Return (X, Y) of the center of cell containing provided text 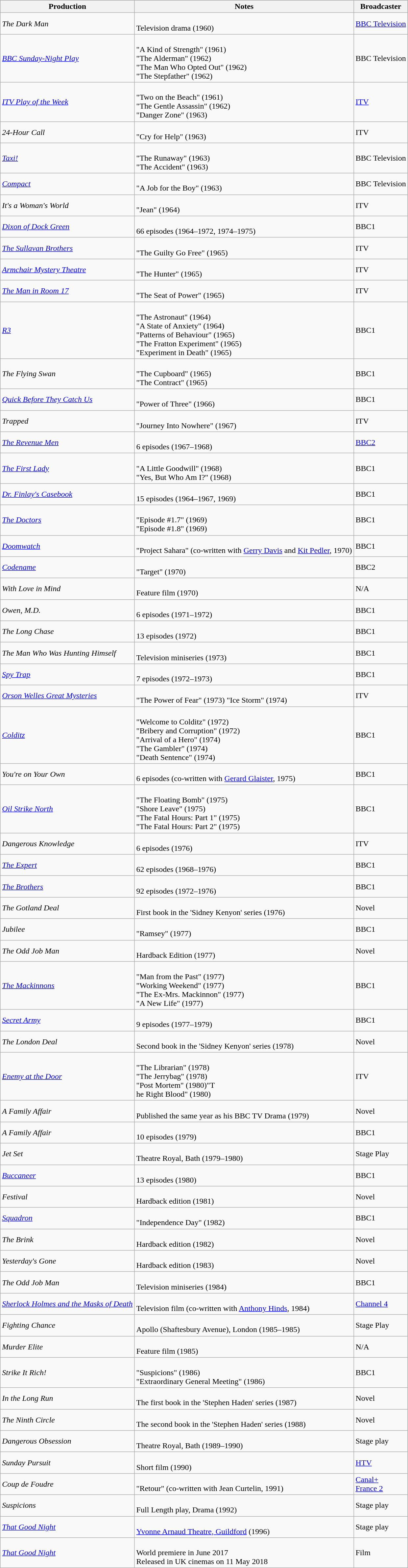
6 episodes (1967–1968) (244, 442)
66 episodes (1964–1972, 1974–1975) (244, 226)
Production (67, 7)
"Project Sahara" (co-written with Gerry Davis and Kit Pedler, 1970) (244, 546)
Squadron (67, 1218)
13 episodes (1972) (244, 631)
It's a Woman's World (67, 205)
62 episodes (1968–1976) (244, 865)
Suspicions (67, 1505)
Film (381, 1553)
Orson Welles Great Mysteries (67, 696)
HTV (381, 1463)
Dixon of Dock Green (67, 226)
Yesterday's Gone (67, 1261)
"Ramsey" (1977) (244, 929)
24-Hour Call (67, 132)
Yvonne Arnaud Theatre, Guildford (1996) (244, 1527)
World premiere in June 2017Released in UK cinemas on 11 May 2018 (244, 1553)
Buccaneer (67, 1175)
Quick Before They Catch Us (67, 400)
Murder Elite (67, 1347)
Sherlock Holmes and the Masks of Death (67, 1304)
Festival (67, 1197)
92 episodes (1972–1976) (244, 887)
Notes (244, 7)
Armchair Mystery Theatre (67, 269)
ITV Play of the Week (67, 102)
Sunday Pursuit (67, 1463)
Television film (co-written with Anthony Hinds, 1984) (244, 1304)
The Doctors (67, 520)
BBC Sunday-Night Play (67, 58)
Colditz (67, 735)
6 episodes (1971–1972) (244, 610)
The Gotland Deal (67, 908)
"Retour" (co-written with Jean Curtelin, 1991) (244, 1484)
Short film (1990) (244, 1463)
"A Little Goodwill" (1968)"Yes, But Who Am I?" (1968) (244, 468)
The Expert (67, 865)
"A Job for the Boy" (1963) (244, 184)
Owen, M.D. (67, 610)
The First Lady (67, 468)
"Welcome to Colditz" (1972)"Bribery and Corruption" (1972)"Arrival of a Hero" (1974)"The Gambler" (1974)"Death Sentence" (1974) (244, 735)
With Love in Mind (67, 588)
Spy Trap (67, 674)
Feature film (1970) (244, 588)
Theatre Royal, Bath (1989–1990) (244, 1441)
Channel 4 (381, 1304)
Jet Set (67, 1154)
The Long Chase (67, 631)
The Brothers (67, 887)
Hardback Edition (1977) (244, 951)
Secret Army (67, 1020)
Dr. Finlay's Casebook (67, 494)
The Revenue Men (67, 442)
9 episodes (1977–1979) (244, 1020)
Television miniseries (1973) (244, 653)
"The Astronaut" (1964)"A State of Anxiety" (1964)"Patterns of Behaviour" (1965)"The Fratton Experiment" (1965)"Experiment in Death" (1965) (244, 330)
Theatre Royal, Bath (1979–1980) (244, 1154)
"Suspicions" (1986)"Extraordinary General Meeting" (1986) (244, 1372)
"The Librarian" (1978)"The Jerrybag" (1978)"Post Mortem" (1980)"The Right Blood" (1980) (244, 1076)
Television drama (1960) (244, 24)
The Brink (67, 1240)
"The Floating Bomb" (1975)"Shore Leave" (1975)"The Fatal Hours: Part 1" (1975)"The Fatal Hours: Part 2" (1975) (244, 809)
10 episodes (1979) (244, 1132)
"Power of Three" (1966) (244, 400)
Dangerous Knowledge (67, 844)
"The Runaway" (1963)"The Accident" (1963) (244, 158)
"Man from the Past" (1977)"Working Weekend" (1977)"The Ex-Mrs. Mackinnon" (1977)"A New Life" (1977) (244, 985)
The Man in Room 17 (67, 291)
Strike It Rich! (67, 1372)
13 episodes (1980) (244, 1175)
15 episodes (1964–1967, 1969) (244, 494)
"The Seat of Power" (1965) (244, 291)
"Episode #1.7" (1969)"Episode #1.8" (1969) (244, 520)
6 episodes (co-written with Gerard Glaister, 1975) (244, 774)
"Jean" (1964) (244, 205)
The Sullavan Brothers (67, 248)
"Two on the Beach" (1961)"The Gentle Assassin" (1962)"Danger Zone" (1963) (244, 102)
Hardback edition (1983) (244, 1261)
"Journey Into Nowhere" (1967) (244, 421)
Codename (67, 567)
"A Kind of Strength" (1961)"The Alderman" (1962)"The Man Who Opted Out" (1962)"The Stepfather" (1962) (244, 58)
Canal+France 2 (381, 1484)
Second book in the 'Sidney Kenyon' series (1978) (244, 1041)
The Mackinnons (67, 985)
Oil Strike North (67, 809)
The Dark Man (67, 24)
Hardback edition (1981) (244, 1197)
Published the same year as his BBC TV Drama (1979) (244, 1111)
Hardback edition (1982) (244, 1240)
Television miniseries (1984) (244, 1282)
Taxi! (67, 158)
The Flying Swan (67, 374)
The first book in the 'Stephen Haden' series (1987) (244, 1398)
The second book in the 'Stephen Haden' series (1988) (244, 1420)
Fighting Chance (67, 1325)
"The Guilty Go Free" (1965) (244, 248)
Trapped (67, 421)
6 episodes (1976) (244, 844)
Apollo (Shaftesbury Avenue), London (1985–1985) (244, 1325)
7 episodes (1972–1973) (244, 674)
You're on Your Own (67, 774)
Jubilee (67, 929)
The Man Who Was Hunting Himself (67, 653)
"Cry for Help" (1963) (244, 132)
R3 (67, 330)
"The Cupboard" (1965)"The Contract" (1965) (244, 374)
"The Hunter" (1965) (244, 269)
In the Long Run (67, 1398)
First book in the 'Sidney Kenyon' series (1976) (244, 908)
The London Deal (67, 1041)
Full Length play, Drama (1992) (244, 1505)
Broadcaster (381, 7)
Enemy at the Door (67, 1076)
"Target" (1970) (244, 567)
Compact (67, 184)
Coup de Foudre (67, 1484)
Doomwatch (67, 546)
The Ninth Circle (67, 1420)
"The Power of Fear" (1973) "Ice Storm" (1974) (244, 696)
Dangerous Obsession (67, 1441)
"Independence Day" (1982) (244, 1218)
Feature film (1985) (244, 1347)
